For the text-containing cell, return its midpoint in (x, y) coordinate format. 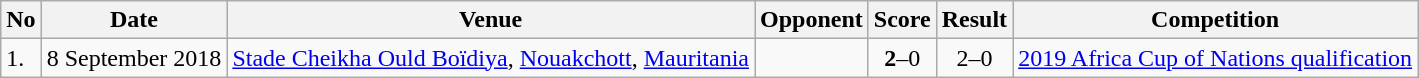
No (21, 20)
8 September 2018 (134, 58)
Venue (491, 20)
Opponent (811, 20)
Competition (1216, 20)
Date (134, 20)
2019 Africa Cup of Nations qualification (1216, 58)
Stade Cheikha Ould Boïdiya, Nouakchott, Mauritania (491, 58)
1. (21, 58)
Score (902, 20)
Result (974, 20)
